Return [X, Y] of the center of cell containing provided text 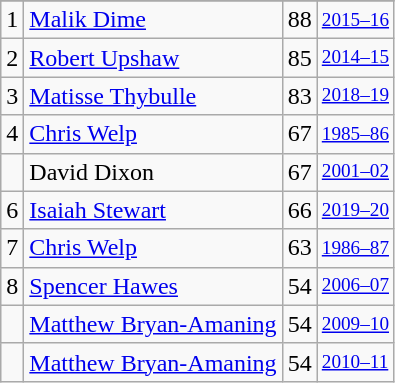
Matisse Thybulle [153, 96]
2001–02 [355, 172]
1986–87 [355, 248]
83 [300, 96]
2015–16 [355, 20]
66 [300, 210]
85 [300, 58]
Malik Dime [153, 20]
2018–19 [355, 96]
7 [12, 248]
David Dixon [153, 172]
4 [12, 134]
2009–10 [355, 324]
1 [12, 20]
6 [12, 210]
2014–15 [355, 58]
Isaiah Stewart [153, 210]
2006–07 [355, 286]
2 [12, 58]
3 [12, 96]
8 [12, 286]
88 [300, 20]
Spencer Hawes [153, 286]
Robert Upshaw [153, 58]
63 [300, 248]
2010–11 [355, 362]
1985–86 [355, 134]
2019–20 [355, 210]
